Find where the given text appears and provide that cell's center as [X, Y] coordinate. 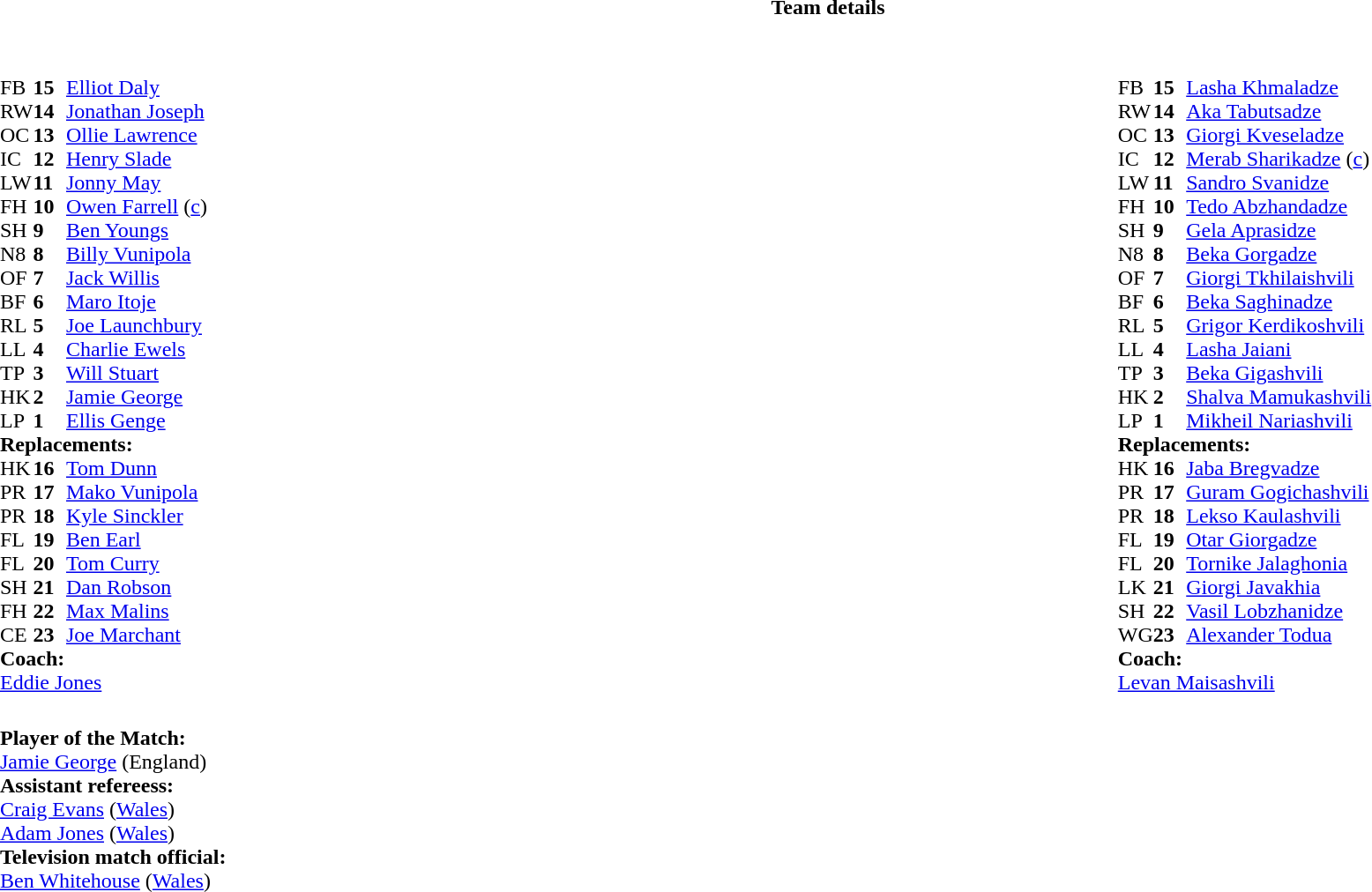
Merab Sharikadze (c) [1279, 159]
Grigor Kerdikoshvili [1279, 326]
Shalva Mamukashvili [1279, 397]
Guram Gogichashvili [1279, 492]
Ben Earl [137, 539]
CE [17, 635]
Dan Robson [137, 587]
Tom Dunn [137, 469]
Lasha Jaiani [1279, 349]
Charlie Ewels [137, 349]
Ellis Genge [137, 421]
Ben Youngs [137, 231]
Jonathan Joseph [137, 111]
Otar Giorgadze [1279, 539]
Tornike Jalaghonia [1279, 564]
Aka Tabutsadze [1279, 111]
Max Malins [137, 612]
Beka Gigashvili [1279, 374]
Billy Vunipola [137, 254]
Jack Willis [137, 279]
Jaba Bregvadze [1279, 469]
Giorgi Javakhia [1279, 587]
Joe Marchant [137, 635]
Owen Farrell (c) [137, 206]
Kyle Sinckler [137, 517]
Giorgi Tkhilaishvili [1279, 279]
Sandro Svanidze [1279, 183]
Tom Curry [137, 564]
Lasha Khmaladze [1279, 88]
Jonny May [137, 183]
Levan Maisashvili [1245, 682]
Beka Gorgadze [1279, 254]
Eddie Jones [104, 682]
Giorgi Kveseladze [1279, 136]
Lekso Kaulashvili [1279, 517]
Henry Slade [137, 159]
Will Stuart [137, 374]
LK [1136, 587]
Ollie Lawrence [137, 136]
Alexander Todua [1279, 635]
Elliot Daly [137, 88]
Mako Vunipola [137, 492]
WG [1136, 635]
Maro Itoje [137, 301]
Gela Aprasidze [1279, 231]
Beka Saghinadze [1279, 301]
Joe Launchbury [137, 326]
Tedo Abzhandadze [1279, 206]
Mikheil Nariashvili [1279, 421]
Jamie George [137, 397]
Vasil Lobzhanidze [1279, 612]
